Return the [x, y] coordinate for the center point of the cell that contains the specified text.  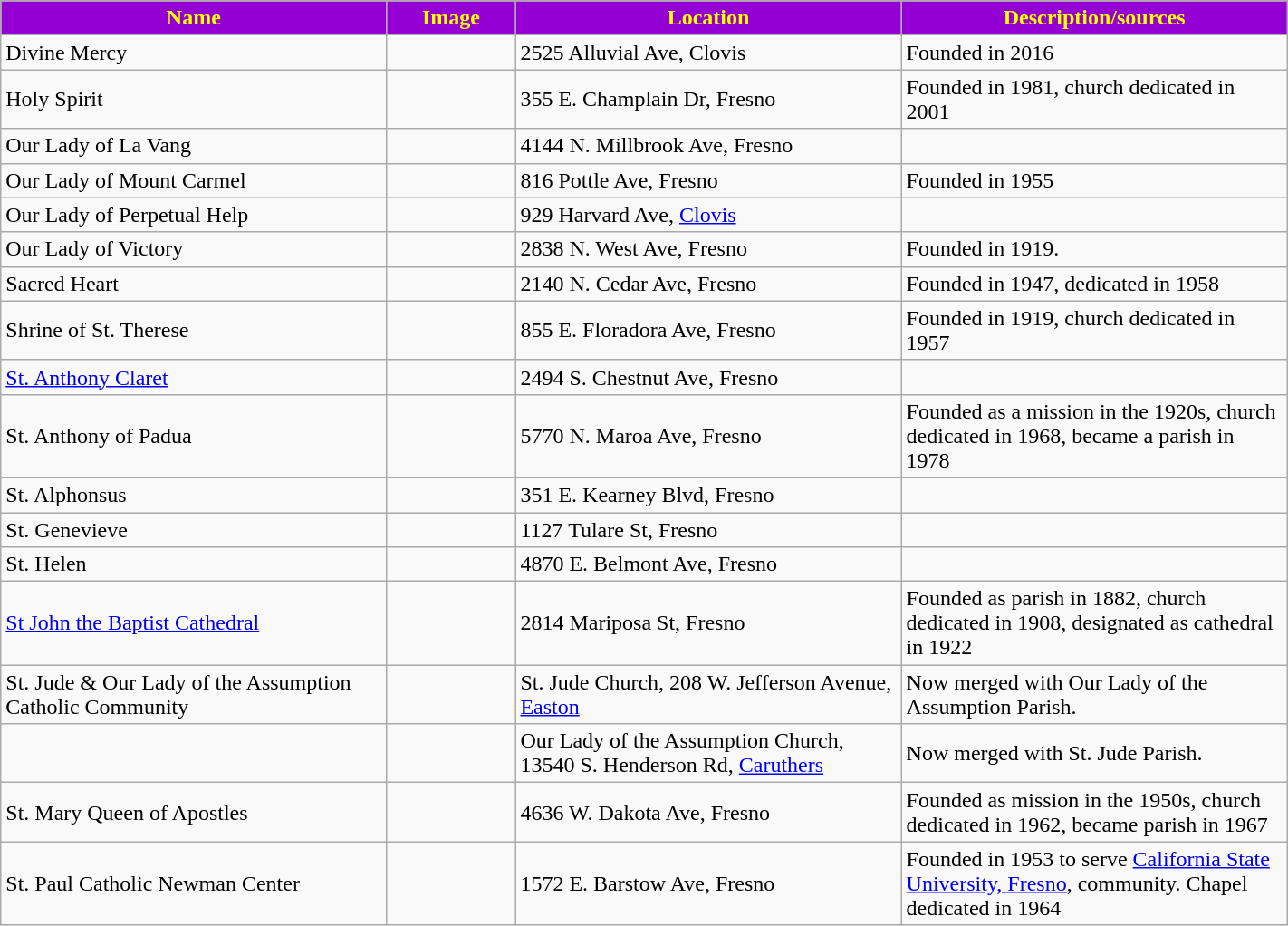
816 Pottle Ave, Fresno [708, 180]
Founded in 1919. [1094, 249]
Founded in 1953 to serve California State University, Fresno, community. Chapel dedicated in 1964 [1094, 883]
St. Mary Queen of Apostles [194, 812]
Founded in 2016 [1094, 53]
Description/sources [1094, 18]
855 E. Floradora Ave, Fresno [708, 330]
1572 E. Barstow Ave, Fresno [708, 883]
Our Lady of La Vang [194, 146]
St. Jude Church, 208 W. Jefferson Avenue, Easton [708, 694]
Our Lady of Perpetual Help [194, 215]
5770 N. Maroa Ave, Fresno [708, 436]
Now merged with St. Jude Parish. [1094, 754]
St John the Baptist Cathedral [194, 623]
351 E. Kearney Blvd, Fresno [708, 495]
St. Alphonsus [194, 495]
Our Lady of Victory [194, 249]
St. Jude & Our Lady of the Assumption Catholic Community [194, 694]
4144 N. Millbrook Ave, Fresno [708, 146]
St. Genevieve [194, 530]
Location [708, 18]
2525 Alluvial Ave, Clovis [708, 53]
Now merged with Our Lady of the Assumption Parish. [1094, 694]
Founded as parish in 1882, church dedicated in 1908, designated as cathedral in 1922 [1094, 623]
1127 Tulare St, Fresno [708, 530]
Founded in 1947, dedicated in 1958 [1094, 284]
355 E. Champlain Dr, Fresno [708, 100]
St. Paul Catholic Newman Center [194, 883]
St. Helen [194, 564]
Founded in 1955 [1094, 180]
Our Lady of the Assumption Church, 13540 S. Henderson Rd, Caruthers [708, 754]
Founded as a mission in the 1920s, church dedicated in 1968, became a parish in 1978 [1094, 436]
Divine Mercy [194, 53]
Founded as mission in the 1950s, church dedicated in 1962, became parish in 1967 [1094, 812]
2494 S. Chestnut Ave, Fresno [708, 377]
Founded in 1981, church dedicated in 2001 [1094, 100]
2140 N. Cedar Ave, Fresno [708, 284]
St. Anthony of Padua [194, 436]
2814 Mariposa St, Fresno [708, 623]
St. Anthony Claret [194, 377]
Holy Spirit [194, 100]
2838 N. West Ave, Fresno [708, 249]
4636 W. Dakota Ave, Fresno [708, 812]
4870 E. Belmont Ave, Fresno [708, 564]
Shrine of St. Therese [194, 330]
Founded in 1919, church dedicated in 1957 [1094, 330]
929 Harvard Ave, Clovis [708, 215]
Sacred Heart [194, 284]
Image [451, 18]
Our Lady of Mount Carmel [194, 180]
Name [194, 18]
